Scan for the cell matching the given text and deliver its [x, y] coordinate at center. 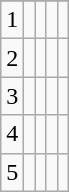
2 [12, 58]
5 [12, 172]
4 [12, 134]
3 [12, 96]
1 [12, 20]
